Locate the cell with the specified text and output its [X, Y] center coordinate. 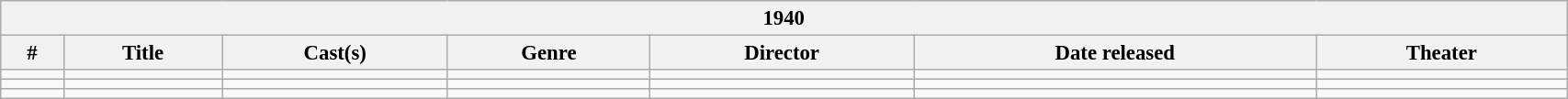
Genre [548, 53]
Theater [1442, 53]
# [32, 53]
Director [783, 53]
Date released [1115, 53]
Cast(s) [334, 53]
Title [143, 53]
1940 [784, 18]
